Pinpoint the cell where the given text exists, returning its (X, Y) midpoint coordinate. 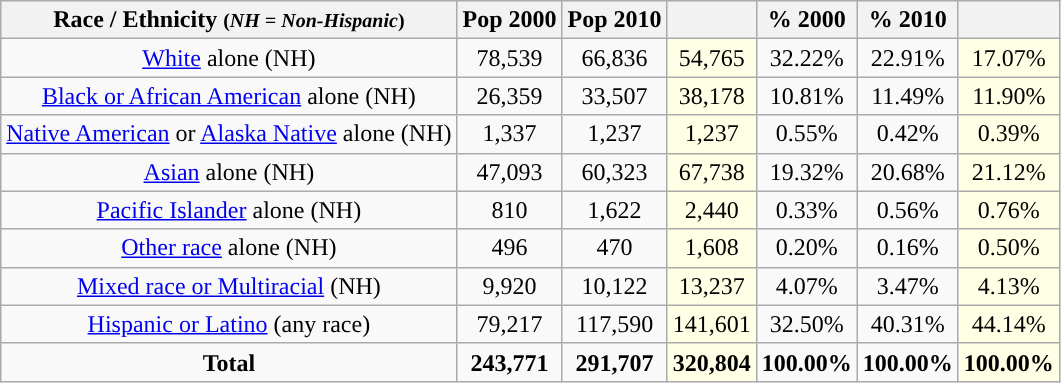
19.32% (806, 172)
Pacific Islander alone (NH) (229, 210)
496 (510, 248)
Hispanic or Latino (any race) (229, 324)
10.81% (806, 96)
0.42% (908, 134)
Mixed race or Multiracial (NH) (229, 286)
810 (510, 210)
White alone (NH) (229, 58)
Race / Ethnicity (NH = Non-Hispanic) (229, 20)
20.68% (908, 172)
Pop 2010 (614, 20)
79,217 (510, 324)
Black or African American alone (NH) (229, 96)
40.31% (908, 324)
0.55% (806, 134)
320,804 (712, 362)
60,323 (614, 172)
0.39% (1008, 134)
0.20% (806, 248)
Total (229, 362)
44.14% (1008, 324)
243,771 (510, 362)
4.13% (1008, 286)
66,836 (614, 58)
0.16% (908, 248)
21.12% (1008, 172)
33,507 (614, 96)
1,622 (614, 210)
47,093 (510, 172)
67,738 (712, 172)
0.33% (806, 210)
141,601 (712, 324)
22.91% (908, 58)
26,359 (510, 96)
10,122 (614, 286)
Pop 2000 (510, 20)
% 2000 (806, 20)
0.56% (908, 210)
Asian alone (NH) (229, 172)
1,337 (510, 134)
117,590 (614, 324)
3.47% (908, 286)
291,707 (614, 362)
1,608 (712, 248)
38,178 (712, 96)
0.76% (1008, 210)
54,765 (712, 58)
470 (614, 248)
% 2010 (908, 20)
17.07% (1008, 58)
32.50% (806, 324)
4.07% (806, 286)
11.90% (1008, 96)
Native American or Alaska Native alone (NH) (229, 134)
13,237 (712, 286)
9,920 (510, 286)
Other race alone (NH) (229, 248)
32.22% (806, 58)
0.50% (1008, 248)
2,440 (712, 210)
11.49% (908, 96)
78,539 (510, 58)
